Search for the cell housing the specified text and yield its [x, y] center coordinate. 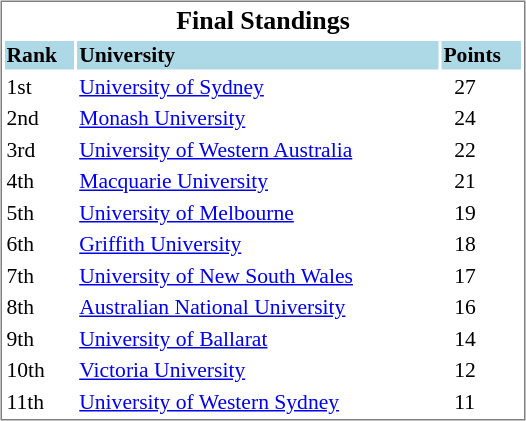
Points [482, 55]
21 [482, 181]
University of Ballarat [258, 338]
4th [40, 181]
7th [40, 276]
27 [482, 86]
24 [482, 118]
University of New South Wales [258, 276]
Final Standings [263, 22]
18 [482, 244]
2nd [40, 118]
5th [40, 212]
16 [482, 307]
Victoria University [258, 370]
8th [40, 307]
17 [482, 276]
22 [482, 150]
12 [482, 370]
University of Sydney [258, 86]
11th [40, 402]
19 [482, 212]
Rank [40, 55]
University [258, 55]
Griffith University [258, 244]
University of Western Australia [258, 150]
3rd [40, 150]
10th [40, 370]
Australian National University [258, 307]
11 [482, 402]
University of Western Sydney [258, 402]
University of Melbourne [258, 212]
9th [40, 338]
Macquarie University [258, 181]
6th [40, 244]
1st [40, 86]
14 [482, 338]
Monash University [258, 118]
